Pinpoint the cell where the given text exists, returning its [X, Y] midpoint coordinate. 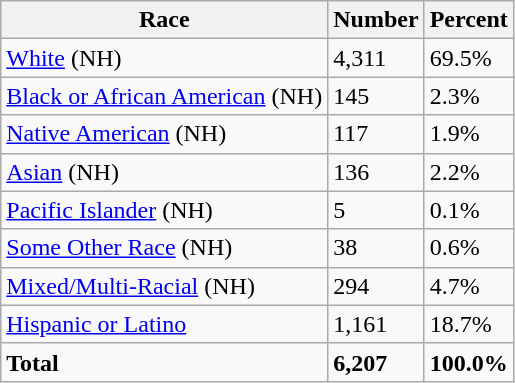
1,161 [376, 324]
145 [376, 96]
136 [376, 172]
4.7% [468, 286]
38 [376, 248]
Total [164, 362]
0.1% [468, 210]
2.3% [468, 96]
Pacific Islander (NH) [164, 210]
4,311 [376, 58]
White (NH) [164, 58]
18.7% [468, 324]
69.5% [468, 58]
Hispanic or Latino [164, 324]
Black or African American (NH) [164, 96]
Percent [468, 20]
1.9% [468, 134]
Mixed/Multi-Racial (NH) [164, 286]
0.6% [468, 248]
100.0% [468, 362]
Asian (NH) [164, 172]
2.2% [468, 172]
5 [376, 210]
117 [376, 134]
294 [376, 286]
6,207 [376, 362]
Native American (NH) [164, 134]
Number [376, 20]
Some Other Race (NH) [164, 248]
Race [164, 20]
